Provide the [x, y] coordinate of the cell's center where the given text is located.  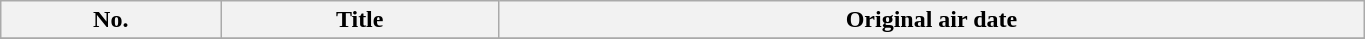
Title [360, 20]
Original air date [932, 20]
No. [111, 20]
